Search for the cell housing the specified text and yield its [x, y] center coordinate. 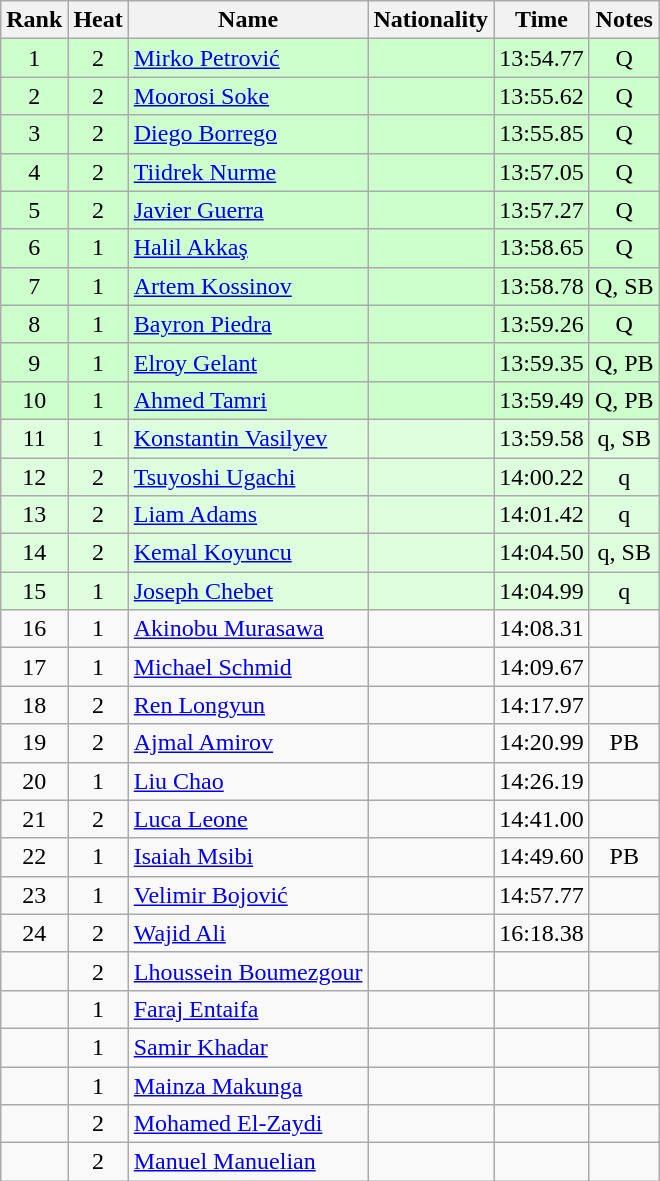
Konstantin Vasilyev [248, 438]
4 [34, 172]
Wajid Ali [248, 933]
13:55.85 [542, 134]
Velimir Bojović [248, 895]
Name [248, 20]
Michael Schmid [248, 667]
Artem Kossinov [248, 286]
Rank [34, 20]
22 [34, 857]
20 [34, 781]
Liu Chao [248, 781]
15 [34, 591]
13:59.35 [542, 362]
Faraj Entaifa [248, 1009]
19 [34, 743]
14:57.77 [542, 895]
14:08.31 [542, 629]
13:59.58 [542, 438]
Joseph Chebet [248, 591]
17 [34, 667]
16 [34, 629]
Ahmed Tamri [248, 400]
Time [542, 20]
Notes [624, 20]
10 [34, 400]
14:04.99 [542, 591]
Diego Borrego [248, 134]
13:55.62 [542, 96]
13:59.26 [542, 324]
3 [34, 134]
13:58.65 [542, 248]
7 [34, 286]
14:20.99 [542, 743]
Akinobu Murasawa [248, 629]
Lhoussein Boumezgour [248, 971]
16:18.38 [542, 933]
Samir Khadar [248, 1047]
Mainza Makunga [248, 1085]
13:54.77 [542, 58]
14:17.97 [542, 705]
6 [34, 248]
Nationality [431, 20]
Tiidrek Nurme [248, 172]
13:58.78 [542, 286]
18 [34, 705]
Halil Akkaş [248, 248]
Isaiah Msibi [248, 857]
Q, SB [624, 286]
13:57.05 [542, 172]
8 [34, 324]
13 [34, 515]
Heat [98, 20]
Manuel Manuelian [248, 1162]
14:26.19 [542, 781]
Luca Leone [248, 819]
11 [34, 438]
Ren Longyun [248, 705]
Elroy Gelant [248, 362]
Moorosi Soke [248, 96]
13:59.49 [542, 400]
14 [34, 553]
Liam Adams [248, 515]
Ajmal Amirov [248, 743]
Kemal Koyuncu [248, 553]
14:49.60 [542, 857]
21 [34, 819]
14:41.00 [542, 819]
14:00.22 [542, 477]
14:01.42 [542, 515]
23 [34, 895]
Mirko Petrović [248, 58]
Tsuyoshi Ugachi [248, 477]
Mohamed El-Zaydi [248, 1124]
Javier Guerra [248, 210]
13:57.27 [542, 210]
9 [34, 362]
12 [34, 477]
24 [34, 933]
5 [34, 210]
Bayron Piedra [248, 324]
14:09.67 [542, 667]
14:04.50 [542, 553]
